Extract the [x, y] coordinate from the center of the cell holding the provided text.  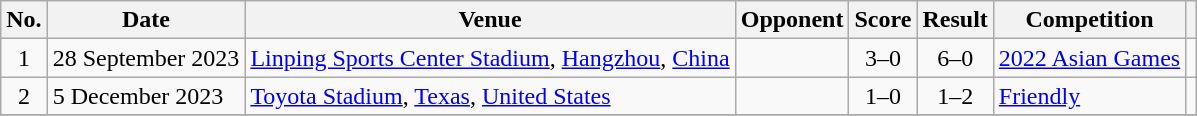
2 [24, 96]
Venue [490, 20]
5 December 2023 [146, 96]
Toyota Stadium, Texas, United States [490, 96]
Date [146, 20]
2022 Asian Games [1089, 58]
Result [955, 20]
No. [24, 20]
6–0 [955, 58]
Opponent [792, 20]
1 [24, 58]
Linping Sports Center Stadium, Hangzhou, China [490, 58]
Friendly [1089, 96]
3–0 [883, 58]
1–0 [883, 96]
28 September 2023 [146, 58]
Competition [1089, 20]
1–2 [955, 96]
Score [883, 20]
